Return the [X, Y] coordinate for the center point of the cell that contains the specified text.  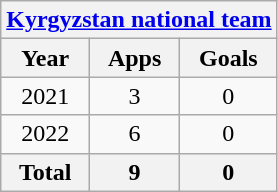
Goals [229, 58]
Apps [135, 58]
Kyrgyzstan national team [139, 20]
2022 [46, 134]
Year [46, 58]
6 [135, 134]
Total [46, 172]
2021 [46, 96]
9 [135, 172]
3 [135, 96]
